Scan for the cell matching the given text and deliver its [X, Y] coordinate at center. 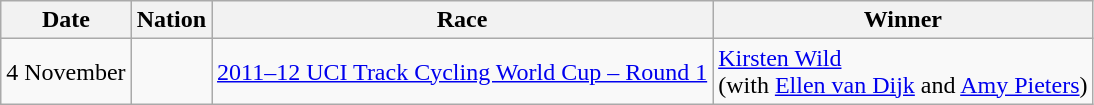
Winner [903, 20]
Date [66, 20]
2011–12 UCI Track Cycling World Cup – Round 1 [462, 72]
Kirsten Wild(with Ellen van Dijk and Amy Pieters) [903, 72]
Race [462, 20]
4 November [66, 72]
Nation [171, 20]
